Find where the given text appears and provide that cell's center as (x, y) coordinate. 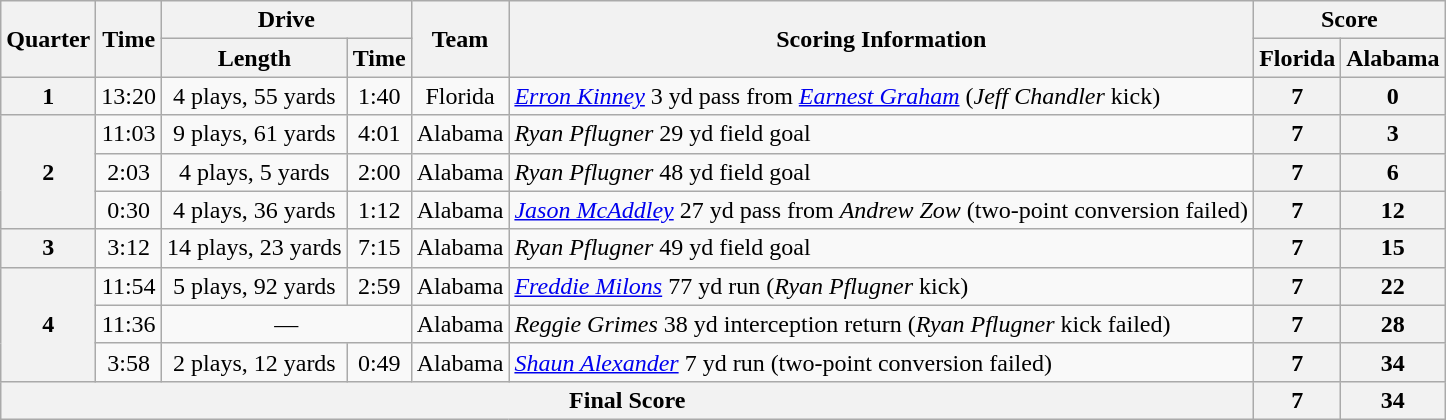
Score (1350, 20)
Ryan Pflugner 49 yd field goal (882, 248)
1 (48, 96)
11:36 (129, 324)
Erron Kinney 3 yd pass from Earnest Graham (Jeff Chandler kick) (882, 96)
Shaun Alexander 7 yd run (two-point conversion failed) (882, 362)
11:03 (129, 134)
14 plays, 23 yards (255, 248)
3:12 (129, 248)
11:54 (129, 286)
Final Score (628, 400)
Freddie Milons 77 yd run (Ryan Pflugner kick) (882, 286)
Length (255, 58)
7:15 (379, 248)
1:12 (379, 210)
6 (1393, 172)
2:59 (379, 286)
4 plays, 5 yards (255, 172)
0:49 (379, 362)
15 (1393, 248)
4 plays, 55 yards (255, 96)
2:00 (379, 172)
2 plays, 12 yards (255, 362)
3:58 (129, 362)
2:03 (129, 172)
Team (460, 39)
13:20 (129, 96)
4:01 (379, 134)
5 plays, 92 yards (255, 286)
0 (1393, 96)
28 (1393, 324)
Jason McAddley 27 yd pass from Andrew Zow (two-point conversion failed) (882, 210)
Ryan Pflugner 29 yd field goal (882, 134)
Quarter (48, 39)
9 plays, 61 yards (255, 134)
— (287, 324)
0:30 (129, 210)
12 (1393, 210)
Ryan Pflugner 48 yd field goal (882, 172)
4 (48, 324)
1:40 (379, 96)
2 (48, 172)
Reggie Grimes 38 yd interception return (Ryan Pflugner kick failed) (882, 324)
Drive (287, 20)
Scoring Information (882, 39)
22 (1393, 286)
4 plays, 36 yards (255, 210)
